Extract the [x, y] coordinate from the center of the cell holding the provided text.  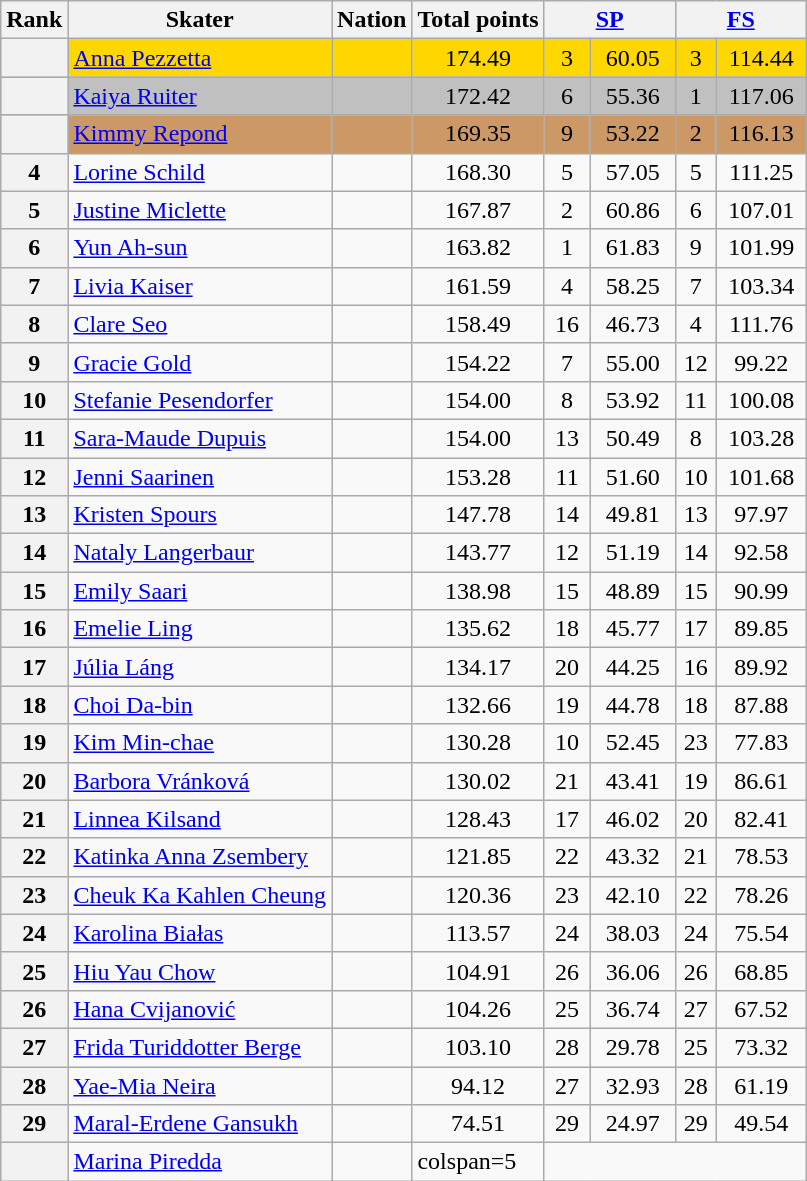
143.77 [478, 553]
60.86 [632, 210]
77.83 [761, 743]
43.41 [632, 781]
Gracie Gold [200, 362]
24.97 [632, 1124]
75.54 [761, 933]
49.54 [761, 1124]
161.59 [478, 286]
163.82 [478, 248]
colspan=5 [478, 1162]
Kaiya Ruiter [200, 96]
132.66 [478, 705]
43.32 [632, 857]
42.10 [632, 895]
89.85 [761, 629]
87.88 [761, 705]
Frida Turiddotter Berge [200, 1047]
Nation [372, 20]
128.43 [478, 819]
Justine Miclette [200, 210]
104.26 [478, 1009]
60.05 [632, 58]
134.17 [478, 667]
53.92 [632, 400]
99.22 [761, 362]
101.99 [761, 248]
Nataly Langerbaur [200, 553]
111.25 [761, 172]
Kim Min-chae [200, 743]
154.22 [478, 362]
130.02 [478, 781]
Júlia Láng [200, 667]
36.06 [632, 971]
94.12 [478, 1085]
101.68 [761, 477]
82.41 [761, 819]
Kimmy Repond [200, 134]
104.91 [478, 971]
46.02 [632, 819]
78.26 [761, 895]
51.60 [632, 477]
Karolina Białas [200, 933]
50.49 [632, 438]
45.77 [632, 629]
Clare Seo [200, 324]
Total points [478, 20]
Emelie Ling [200, 629]
36.74 [632, 1009]
48.89 [632, 591]
172.42 [478, 96]
38.03 [632, 933]
67.52 [761, 1009]
Emily Saari [200, 591]
103.34 [761, 286]
114.44 [761, 58]
100.08 [761, 400]
Lorine Schild [200, 172]
44.78 [632, 705]
55.00 [632, 362]
73.32 [761, 1047]
SP [610, 20]
Linnea Kilsand [200, 819]
Rank [34, 20]
116.13 [761, 134]
97.97 [761, 515]
90.99 [761, 591]
174.49 [478, 58]
107.01 [761, 210]
89.92 [761, 667]
32.93 [632, 1085]
46.73 [632, 324]
130.28 [478, 743]
Maral-Erdene Gansukh [200, 1124]
Kristen Spours [200, 515]
168.30 [478, 172]
92.58 [761, 553]
169.35 [478, 134]
51.19 [632, 553]
135.62 [478, 629]
52.45 [632, 743]
49.81 [632, 515]
Barbora Vránková [200, 781]
74.51 [478, 1124]
Yun Ah-sun [200, 248]
FS [740, 20]
Stefanie Pesendorfer [200, 400]
Hiu Yau Chow [200, 971]
Hana Cvijanović [200, 1009]
117.06 [761, 96]
138.98 [478, 591]
120.36 [478, 895]
113.57 [478, 933]
Anna Pezzetta [200, 58]
111.76 [761, 324]
61.83 [632, 248]
Jenni Saarinen [200, 477]
Yae-Mia Neira [200, 1085]
78.53 [761, 857]
44.25 [632, 667]
Sara-Maude Dupuis [200, 438]
61.19 [761, 1085]
167.87 [478, 210]
58.25 [632, 286]
53.22 [632, 134]
86.61 [761, 781]
68.85 [761, 971]
153.28 [478, 477]
121.85 [478, 857]
103.10 [478, 1047]
Choi Da-bin [200, 705]
147.78 [478, 515]
Cheuk Ka Kahlen Cheung [200, 895]
55.36 [632, 96]
Katinka Anna Zsembery [200, 857]
158.49 [478, 324]
29.78 [632, 1047]
Livia Kaiser [200, 286]
103.28 [761, 438]
Skater [200, 20]
57.05 [632, 172]
Marina Piredda [200, 1162]
